Find where the given text appears and provide that cell's center as [x, y] coordinate. 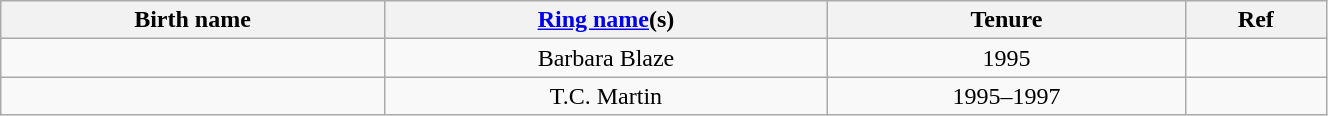
1995–1997 [1006, 96]
Birth name [192, 20]
Tenure [1006, 20]
Ring name(s) [606, 20]
Ref [1256, 20]
T.C. Martin [606, 96]
1995 [1006, 58]
Barbara Blaze [606, 58]
